Scan for the cell matching the given text and deliver its [X, Y] coordinate at center. 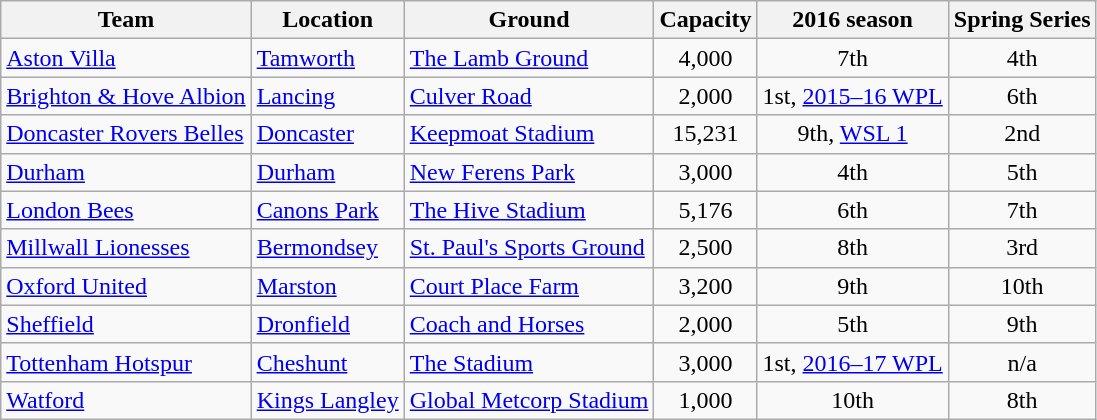
Marston [328, 286]
Doncaster [328, 134]
Location [328, 20]
1st, 2015–16 WPL [852, 96]
3rd [1022, 248]
9th, WSL 1 [852, 134]
Kings Langley [328, 400]
Keepmoat Stadium [529, 134]
3,200 [706, 286]
Court Place Farm [529, 286]
Coach and Horses [529, 324]
The Lamb Ground [529, 58]
4,000 [706, 58]
Team [126, 20]
Doncaster Rovers Belles [126, 134]
Culver Road [529, 96]
Ground [529, 20]
Capacity [706, 20]
Tottenham Hotspur [126, 362]
2nd [1022, 134]
Oxford United [126, 286]
1,000 [706, 400]
Millwall Lionesses [126, 248]
1st, 2016–17 WPL [852, 362]
London Bees [126, 210]
Sheffield [126, 324]
Tamworth [328, 58]
2016 season [852, 20]
Canons Park [328, 210]
The Hive Stadium [529, 210]
New Ferens Park [529, 172]
The Stadium [529, 362]
St. Paul's Sports Ground [529, 248]
Watford [126, 400]
5,176 [706, 210]
Cheshunt [328, 362]
Dronfield [328, 324]
Brighton & Hove Albion [126, 96]
Global Metcorp Stadium [529, 400]
Lancing [328, 96]
Bermondsey [328, 248]
2,500 [706, 248]
15,231 [706, 134]
Spring Series [1022, 20]
n/a [1022, 362]
Aston Villa [126, 58]
